Provide the (x, y) coordinate of the cell's center where the given text is located.  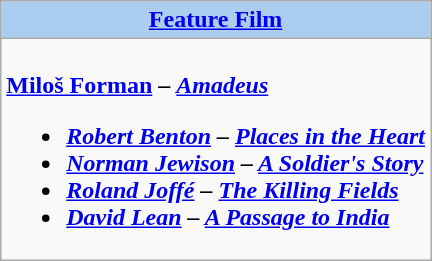
Feature Film (216, 20)
